Identify which cell holds the provided text, then report its [X, Y] central coordinate. 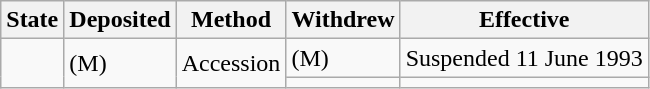
Suspended 11 June 1993 [524, 58]
Deposited [120, 20]
State [32, 20]
Method [231, 20]
Accession [231, 64]
Withdrew [343, 20]
Effective [524, 20]
